For the text-containing cell, return its midpoint in [x, y] coordinate format. 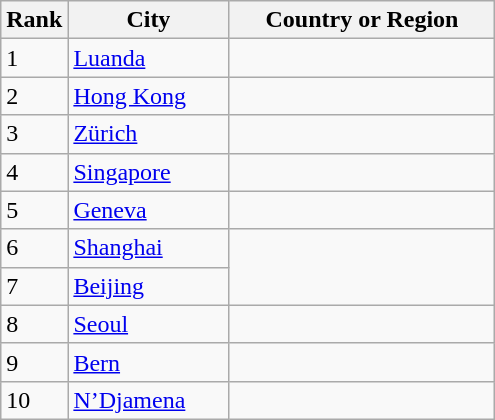
7 [34, 286]
4 [34, 172]
City [148, 20]
Seoul [148, 324]
3 [34, 134]
9 [34, 362]
N’Djamena [148, 400]
Zürich [148, 134]
1 [34, 58]
Hong Kong [148, 96]
Singapore [148, 172]
Luanda [148, 58]
10 [34, 400]
5 [34, 210]
2 [34, 96]
Shanghai [148, 248]
Bern [148, 362]
Country or Region [362, 20]
8 [34, 324]
Rank [34, 20]
Geneva [148, 210]
6 [34, 248]
Beijing [148, 286]
